Search for the cell housing the specified text and yield its (x, y) center coordinate. 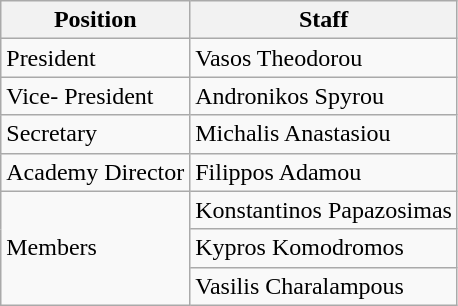
Filippos Adamou (324, 172)
Andronikos Spyrou (324, 96)
Vice- President (96, 96)
Michalis Anastasiou (324, 134)
Academy Director (96, 172)
Vasos Theodorou (324, 58)
Vasilis Charalampous (324, 286)
Members (96, 248)
Staff (324, 20)
President (96, 58)
Position (96, 20)
Kypros Komodromos (324, 248)
Konstantinos Papazosimas (324, 210)
Secretary (96, 134)
